Output the [X, Y] coordinate of the center of the cell containing the given text.  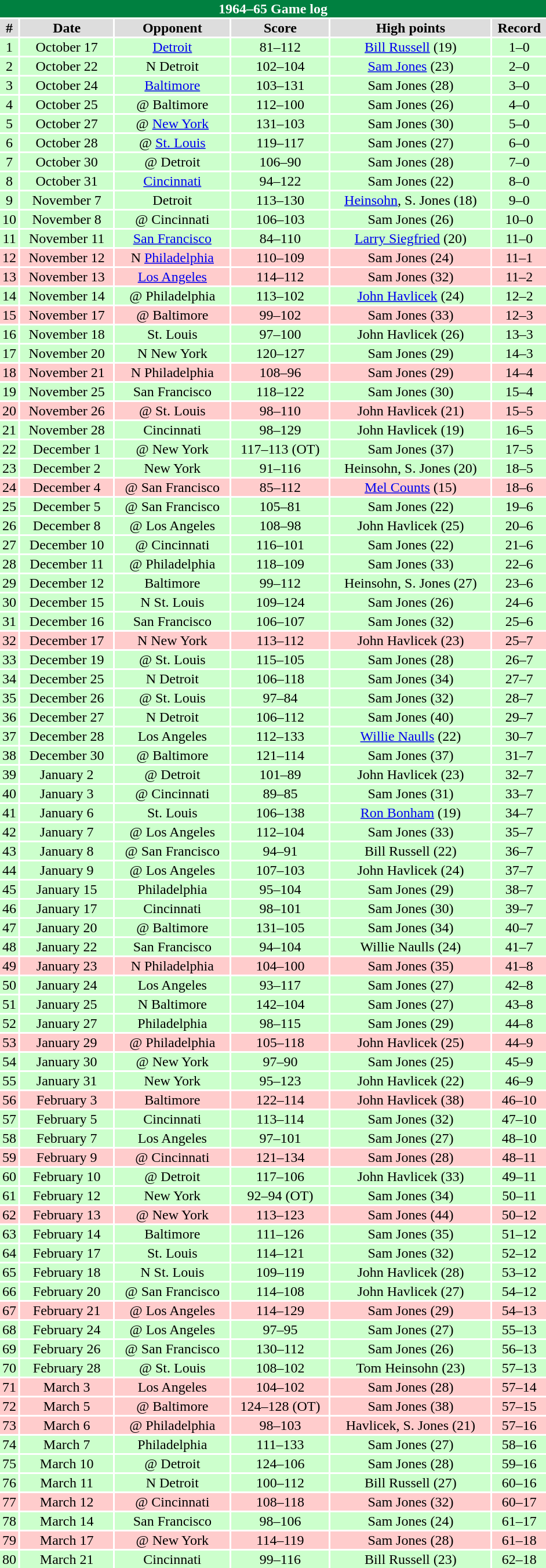
14 [9, 296]
42–8 [519, 985]
131–105 [280, 928]
March 14 [67, 1521]
January 29 [67, 1042]
November 8 [67, 219]
74 [9, 1444]
39–7 [519, 908]
Mel Counts (15) [410, 487]
101–89 [280, 774]
January 24 [67, 985]
Willie Naulls (24) [410, 947]
45 [9, 889]
93–117 [280, 985]
61 [9, 1196]
Havlicek, S. Jones (21) [410, 1425]
116–101 [280, 545]
79 [9, 1540]
113–112 [280, 640]
46–10 [519, 1100]
89–85 [280, 794]
85–112 [280, 487]
Sam Jones (44) [410, 1215]
January 30 [67, 1062]
109–124 [280, 602]
102–104 [280, 66]
13–3 [519, 334]
107–103 [280, 870]
28 [9, 564]
November 28 [67, 430]
November 18 [67, 334]
106–112 [280, 717]
114–121 [280, 1253]
John Havlicek (27) [410, 1291]
21–6 [519, 545]
10–0 [519, 219]
114–129 [280, 1310]
March 21 [67, 1559]
23 [9, 468]
15–4 [519, 392]
36 [9, 717]
112–104 [280, 832]
11–0 [519, 238]
54–12 [519, 1291]
38–7 [519, 889]
46–9 [519, 1081]
34 [9, 679]
26 [9, 526]
66 [9, 1291]
121–114 [280, 755]
December 26 [67, 698]
John Havlicek (33) [410, 1176]
108–102 [280, 1368]
81–112 [280, 47]
24–6 [519, 602]
95–123 [280, 1081]
2 [9, 66]
50–11 [519, 1196]
January 6 [67, 813]
January 22 [67, 947]
February 10 [67, 1176]
94–122 [280, 181]
103–131 [280, 85]
February 3 [67, 1100]
20 [9, 411]
58–16 [519, 1444]
47 [9, 928]
Sam Jones (25) [410, 1062]
John Havlicek (26) [410, 334]
10 [9, 219]
October 30 [67, 162]
Bill Russell (19) [410, 47]
January 27 [67, 1023]
January 8 [67, 851]
18 [9, 372]
98–101 [280, 908]
Date [67, 28]
113–123 [280, 1215]
January 9 [67, 870]
112–133 [280, 736]
Opponent [172, 28]
57–15 [519, 1406]
97–100 [280, 334]
9 [9, 200]
9–0 [519, 200]
February 21 [67, 1310]
37–7 [519, 870]
October 31 [67, 181]
99–112 [280, 583]
30–7 [519, 736]
47–10 [519, 1119]
40–7 [519, 928]
December 25 [67, 679]
November 13 [67, 277]
February 20 [67, 1291]
12–2 [519, 296]
December 15 [67, 602]
19 [9, 392]
December 12 [67, 583]
High points [410, 28]
December 10 [67, 545]
22 [9, 449]
41–7 [519, 947]
Ron Bonham (19) [410, 813]
58 [9, 1138]
26–7 [519, 660]
98–103 [280, 1425]
118–122 [280, 392]
October 28 [67, 143]
November 12 [67, 258]
43–8 [519, 1004]
94–91 [280, 851]
December 4 [67, 487]
114–108 [280, 1291]
117–113 (OT) [280, 449]
40 [9, 794]
50–12 [519, 1215]
November 14 [67, 296]
44–8 [519, 1023]
106–118 [280, 679]
Heinsohn, S. Jones (18) [410, 200]
111–133 [280, 1444]
39 [9, 774]
December 8 [67, 526]
57–13 [519, 1368]
6 [9, 143]
106–138 [280, 813]
Bill Russell (22) [410, 851]
November 17 [67, 315]
42 [9, 832]
117–106 [280, 1176]
March 10 [67, 1464]
Record [519, 28]
October 25 [67, 104]
77 [9, 1502]
February 12 [67, 1196]
1 [9, 47]
N Baltimore [172, 1004]
November 26 [67, 411]
December 2 [67, 468]
3–0 [519, 85]
34–7 [519, 813]
122–114 [280, 1100]
108–98 [280, 526]
13 [9, 277]
25–7 [519, 640]
John Havlicek (28) [410, 1272]
29–7 [519, 717]
78 [9, 1521]
11 [9, 238]
57 [9, 1119]
December 28 [67, 736]
# [9, 28]
4–0 [519, 104]
114–112 [280, 277]
32 [9, 640]
Bill Russell (23) [410, 1559]
36–7 [519, 851]
49–11 [519, 1176]
53 [9, 1042]
January 25 [67, 1004]
97–101 [280, 1138]
65 [9, 1272]
23–6 [519, 583]
6–0 [519, 143]
97–90 [280, 1062]
October 22 [67, 66]
92–94 (OT) [280, 1196]
15–5 [519, 411]
29 [9, 583]
January 7 [67, 832]
John Havlicek (21) [410, 411]
98–129 [280, 430]
2–0 [519, 66]
52 [9, 1023]
124–128 (OT) [280, 1406]
106–90 [280, 162]
November 25 [67, 392]
113–114 [280, 1119]
120–127 [280, 353]
60–17 [519, 1502]
January 3 [67, 794]
59–16 [519, 1464]
114–119 [280, 1540]
62–18 [519, 1559]
18–6 [519, 487]
104–102 [280, 1387]
1964–65 Game log [273, 9]
97–95 [280, 1330]
January 17 [67, 908]
12–3 [519, 315]
98–115 [280, 1023]
106–107 [280, 621]
February 26 [67, 1349]
January 2 [67, 774]
December 11 [67, 564]
27 [9, 545]
31–7 [519, 755]
January 31 [67, 1081]
51 [9, 1004]
November 7 [67, 200]
44–9 [519, 1042]
December 30 [67, 755]
68 [9, 1330]
Willie Naulls (22) [410, 736]
Larry Siegfried (20) [410, 238]
99–102 [280, 315]
72 [9, 1406]
8 [9, 181]
John Havlicek (38) [410, 1100]
57–14 [519, 1387]
February 28 [67, 1368]
February 24 [67, 1330]
37 [9, 736]
41 [9, 813]
124–106 [280, 1464]
4 [9, 104]
45–9 [519, 1062]
17 [9, 353]
December 5 [67, 506]
7 [9, 162]
109–119 [280, 1272]
March 5 [67, 1406]
41–8 [519, 966]
February 13 [67, 1215]
February 18 [67, 1272]
131–103 [280, 124]
7–0 [519, 162]
104–100 [280, 966]
113–102 [280, 296]
35–7 [519, 832]
November 21 [67, 372]
61–17 [519, 1521]
111–126 [280, 1234]
John Havlicek (19) [410, 430]
54–13 [519, 1310]
20–6 [519, 526]
51–12 [519, 1234]
112–100 [280, 104]
57–16 [519, 1425]
98–106 [280, 1521]
Heinsohn, S. Jones (20) [410, 468]
76 [9, 1483]
October 24 [67, 85]
December 17 [67, 640]
December 1 [67, 449]
94–104 [280, 947]
5–0 [519, 124]
91–116 [280, 468]
49 [9, 966]
60–16 [519, 1483]
100–112 [280, 1483]
25 [9, 506]
63 [9, 1234]
48–10 [519, 1138]
11–2 [519, 277]
64 [9, 1253]
108–96 [280, 372]
19–6 [519, 506]
97–84 [280, 698]
Tom Heinsohn (23) [410, 1368]
November 11 [67, 238]
33 [9, 660]
December 19 [67, 660]
33–7 [519, 794]
17–5 [519, 449]
8–0 [519, 181]
73 [9, 1425]
January 23 [67, 966]
115–105 [280, 660]
44 [9, 870]
February 7 [67, 1138]
October 27 [67, 124]
14–3 [519, 353]
March 17 [67, 1540]
31 [9, 621]
22–6 [519, 564]
118–109 [280, 564]
50 [9, 985]
Sam Jones (31) [410, 794]
60 [9, 1176]
61–18 [519, 1540]
28–7 [519, 698]
59 [9, 1157]
53–12 [519, 1272]
Bill Russell (27) [410, 1483]
3 [9, 85]
119–117 [280, 143]
52–12 [519, 1253]
John Havlicek (22) [410, 1081]
70 [9, 1368]
99–116 [280, 1559]
35 [9, 698]
Sam Jones (23) [410, 66]
1–0 [519, 47]
5 [9, 124]
105–118 [280, 1042]
32–7 [519, 774]
16 [9, 334]
67 [9, 1310]
56–13 [519, 1349]
November 20 [67, 353]
18–5 [519, 468]
130–112 [280, 1349]
55–13 [519, 1330]
Sam Jones (40) [410, 717]
October 17 [67, 47]
Sam Jones (38) [410, 1406]
98–110 [280, 411]
15 [9, 315]
30 [9, 602]
48 [9, 947]
55 [9, 1081]
54 [9, 1062]
February 5 [67, 1119]
March 3 [67, 1387]
January 20 [67, 928]
25–6 [519, 621]
71 [9, 1387]
121–134 [280, 1157]
24 [9, 487]
46 [9, 908]
December 27 [67, 717]
11–1 [519, 258]
108–118 [280, 1502]
48–11 [519, 1157]
Heinsohn, S. Jones (27) [410, 583]
February 9 [67, 1157]
January 15 [67, 889]
43 [9, 851]
75 [9, 1464]
38 [9, 755]
95–104 [280, 889]
16–5 [519, 430]
69 [9, 1349]
21 [9, 430]
February 17 [67, 1253]
March 11 [67, 1483]
March 12 [67, 1502]
56 [9, 1100]
105–81 [280, 506]
27–7 [519, 679]
80 [9, 1559]
February 14 [67, 1234]
December 16 [67, 621]
Score [280, 28]
62 [9, 1215]
14–4 [519, 372]
113–130 [280, 200]
106–103 [280, 219]
84–110 [280, 238]
110–109 [280, 258]
March 7 [67, 1444]
12 [9, 258]
142–104 [280, 1004]
March 6 [67, 1425]
